Pinpoint the cell where the given text exists, returning its (X, Y) midpoint coordinate. 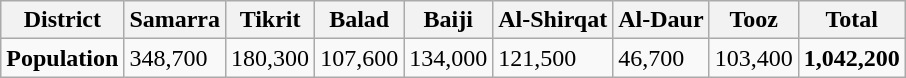
Al-Daur (661, 20)
46,700 (661, 58)
107,600 (360, 58)
134,000 (448, 58)
Total (852, 20)
1,042,200 (852, 58)
Al-Shirqat (553, 20)
Population (62, 58)
103,400 (754, 58)
Baiji (448, 20)
Samarra (175, 20)
Tikrit (270, 20)
121,500 (553, 58)
District (62, 20)
180,300 (270, 58)
Tooz (754, 20)
348,700 (175, 58)
Balad (360, 20)
